Return (x, y) of the center of cell containing provided text 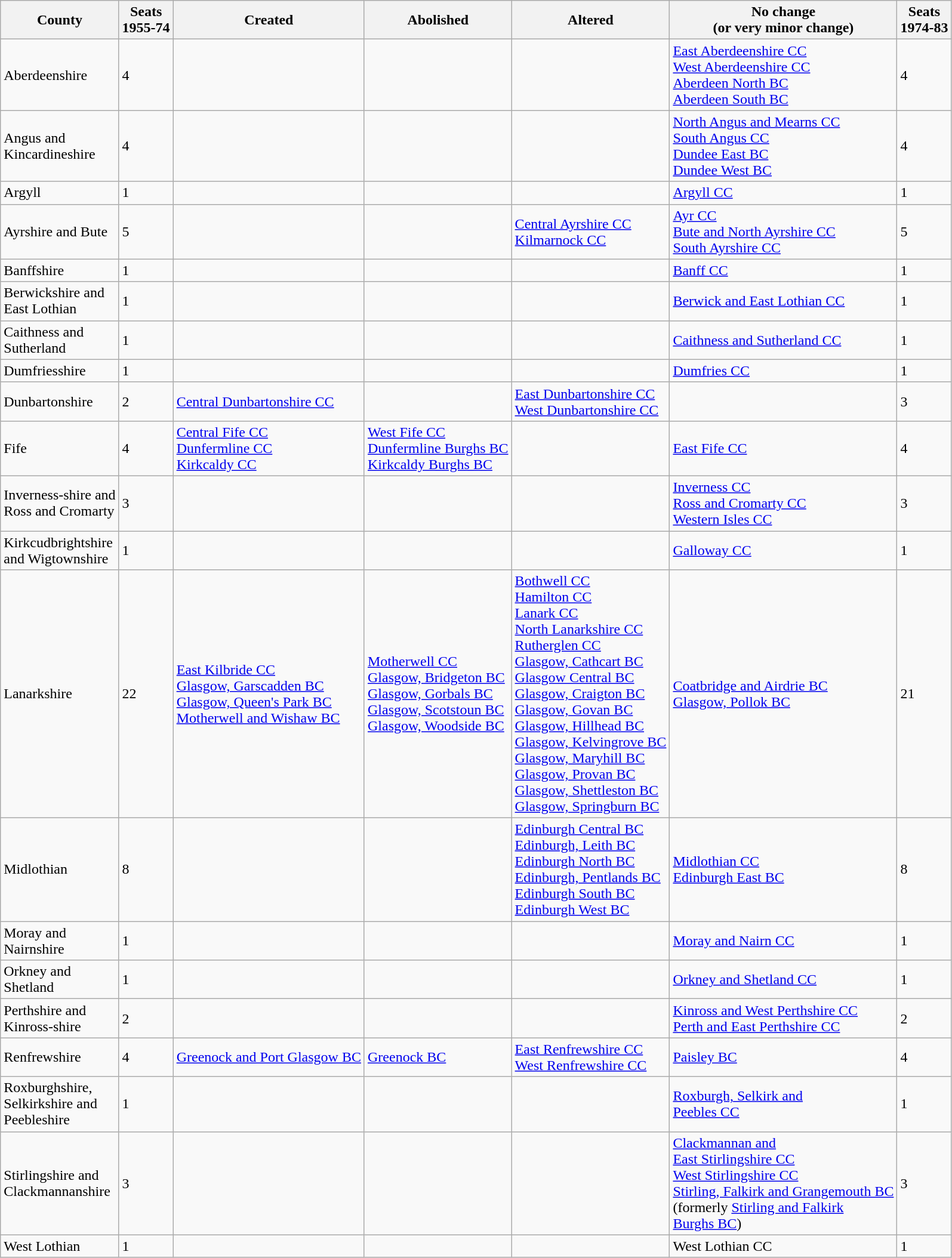
Ayrshire and Bute (60, 232)
Dunbartonshire (60, 401)
Paisley BC (783, 1057)
West Fife CCDunfermline Burghs BCKirkcaldy Burghs BC (438, 448)
Moray andNairnshire (60, 941)
Berwickshire andEast Lothian (60, 301)
Roxburgh, Selkirk andPeebles CC (783, 1104)
County (60, 20)
North Angus and Mearns CCSouth Angus CCDundee East BCDundee West BC (783, 146)
Central Fife CCDunfermline CCKirkcaldy CC (269, 448)
Abolished (438, 20)
Midlothian (60, 870)
Lanarkshire (60, 694)
Banffshire (60, 270)
Greenock BC (438, 1057)
Dumfries CC (783, 371)
East Dunbartonshire CCWest Dunbartonshire CC (591, 401)
Seats1955-74 (146, 20)
Fife (60, 448)
Coatbridge and Airdrie BCGlasgow, Pollok BC (783, 694)
Angus andKincardineshire (60, 146)
Kinross and West Perthshire CCPerth and East Perthshire CC (783, 1018)
East Aberdeenshire CCWest Aberdeenshire CCAberdeen North BCAberdeen South BC (783, 75)
Central Dunbartonshire CC (269, 401)
Aberdeenshire (60, 75)
Renfrewshire (60, 1057)
Galloway CC (783, 550)
East Kilbride CCGlasgow, Garscadden BCGlasgow, Queen's Park BCMotherwell and Wishaw BC (269, 694)
Edinburgh Central BCEdinburgh, Leith BCEdinburgh North BCEdinburgh, Pentlands BCEdinburgh South BCEdinburgh West BC (591, 870)
Altered (591, 20)
Ayr CCBute and North Ayrshire CCSouth Ayrshire CC (783, 232)
Moray and Nairn CC (783, 941)
Stirlingshire andClackmannanshire (60, 1183)
Orkney andShetland (60, 980)
East Renfrewshire CCWest Renfrewshire CC (591, 1057)
Midlothian CCEdinburgh East BC (783, 870)
Motherwell CCGlasgow, Bridgeton BCGlasgow, Gorbals BCGlasgow, Scotstoun BCGlasgow, Woodside BC (438, 694)
Clackmannan andEast Stirlingshire CCWest Stirlingshire CCStirling, Falkirk and Grangemouth BC(formerly Stirling and FalkirkBurghs BC) (783, 1183)
Roxburghshire,Selkirkshire andPeebleshire (60, 1104)
21 (924, 694)
22 (146, 694)
Central Ayrshire CCKilmarnock CC (591, 232)
No change(or very minor change) (783, 20)
Orkney and Shetland CC (783, 980)
Kirkcudbrightshireand Wigtownshire (60, 550)
Banff CC (783, 270)
West Lothian CC (783, 1246)
Dumfriesshire (60, 371)
Seats1974-83 (924, 20)
Argyll CC (783, 193)
Caithness and Sutherland CC (783, 340)
Inverness-shire andRoss and Cromarty (60, 503)
Argyll (60, 193)
Created (269, 20)
West Lothian (60, 1246)
East Fife CC (783, 448)
Perthshire andKinross-shire (60, 1018)
Berwick and East Lothian CC (783, 301)
Greenock and Port Glasgow BC (269, 1057)
Inverness CCRoss and Cromarty CCWestern Isles CC (783, 503)
Caithness andSutherland (60, 340)
